Extract the [x, y] coordinate from the center of the cell holding the provided text.  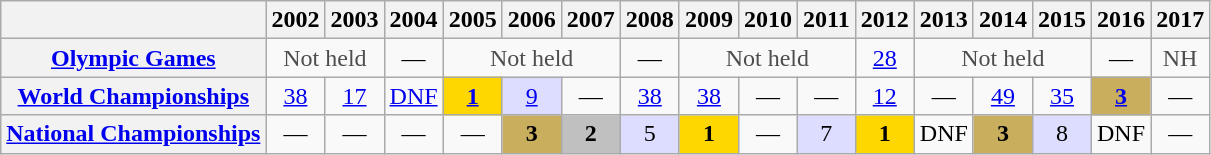
2009 [708, 20]
17 [354, 96]
NH [1180, 58]
2006 [532, 20]
2004 [414, 20]
35 [1062, 96]
National Championships [134, 134]
12 [884, 96]
Olympic Games [134, 58]
8 [1062, 134]
2005 [472, 20]
2012 [884, 20]
2017 [1180, 20]
7 [826, 134]
5 [650, 134]
2014 [1002, 20]
2003 [354, 20]
2015 [1062, 20]
2016 [1122, 20]
28 [884, 58]
2013 [944, 20]
World Championships [134, 96]
2008 [650, 20]
2011 [826, 20]
2007 [590, 20]
49 [1002, 96]
2002 [296, 20]
2 [590, 134]
9 [532, 96]
2010 [768, 20]
